Search for the cell housing the specified text and yield its [X, Y] center coordinate. 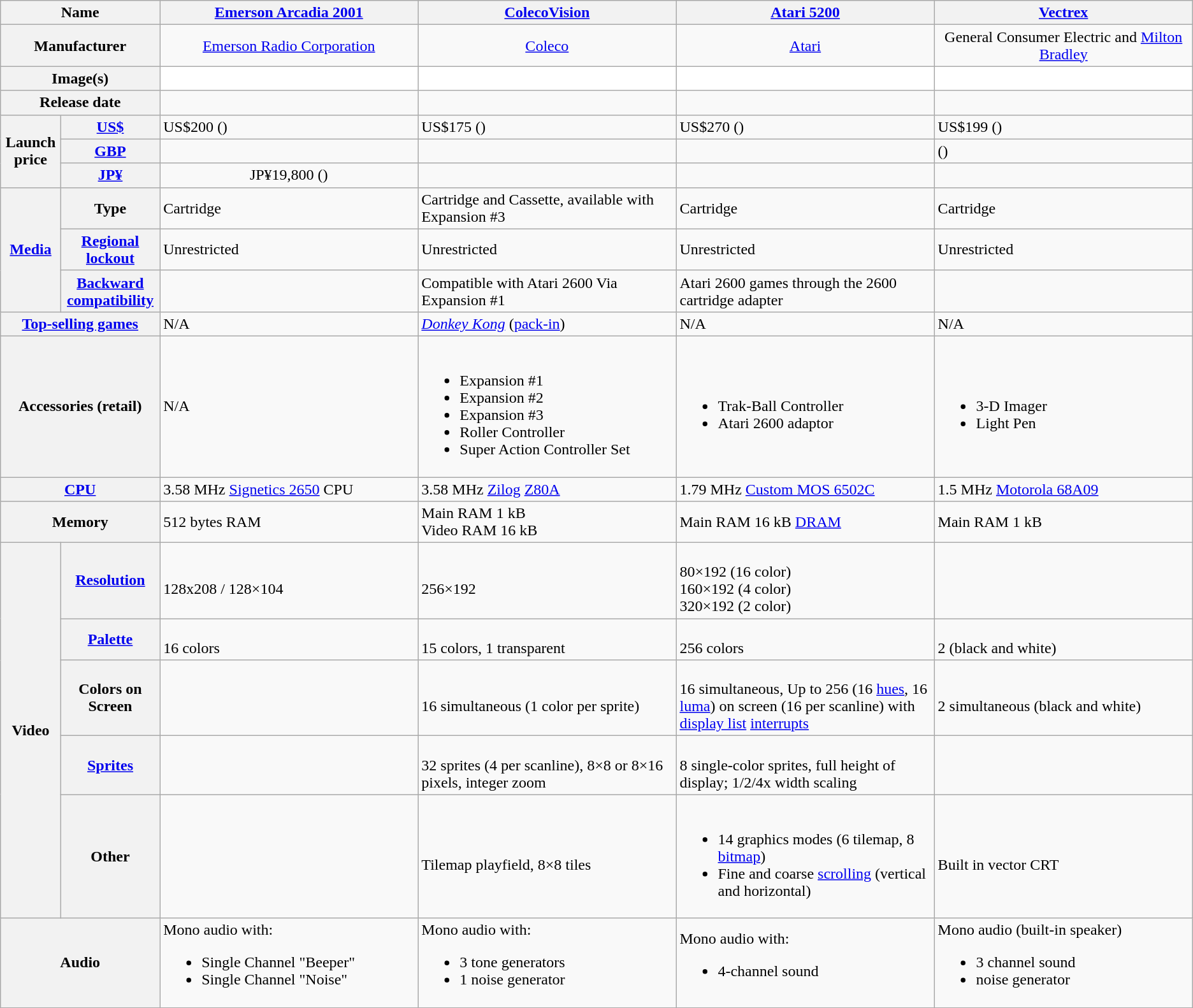
8 single-color sprites, full height of display; 1/2/4x width scaling [806, 765]
Media [31, 250]
US$200 () [289, 127]
Mono audio (built-in speaker)3 channel soundnoise generator [1063, 963]
Sprites [110, 765]
Cartridge and Cassette, available with Expansion #3 [547, 208]
Atari [806, 46]
Regional lockout [110, 250]
US$199 () [1063, 127]
Expansion #1Expansion #2Expansion #3Roller ControllerSuper Action Controller Set [547, 407]
16 colors [289, 640]
Donkey Kong (pack-in) [547, 324]
Top-selling games [80, 324]
US$175 () [547, 127]
Palette [110, 640]
Emerson Radio Corporation [289, 46]
Colors on Screen [110, 698]
Manufacturer [80, 46]
GBP [110, 151]
16 simultaneous (1 color per sprite) [547, 698]
US$ [110, 127]
Atari 5200 [806, 13]
() [1063, 151]
Coleco [547, 46]
Memory [80, 522]
Other [110, 856]
3.58 MHz Signetics 2650 CPU [289, 489]
Main RAM 1 kB [1063, 522]
ColecoVision [547, 13]
Launch price [31, 151]
Vectrex [1063, 13]
2 simultaneous (black and white) [1063, 698]
Video [31, 730]
14 graphics modes (6 tilemap, 8 bitmap)Fine and coarse scrolling (vertical and horizontal) [806, 856]
32 sprites (4 per scanline), 8×8 or 8×16 pixels, integer zoom [547, 765]
JP¥ [110, 175]
US$270 () [806, 127]
2 (black and white) [1063, 640]
256 colors [806, 640]
Name [80, 13]
Accessories (retail) [80, 407]
Compatible with Atari 2600 Via Expansion #1 [547, 291]
Image(s) [80, 78]
256×192 [547, 581]
512 bytes RAM [289, 522]
Tilemap playfield, 8×8 tiles [547, 856]
Mono audio with:Single Channel "Beeper"Single Channel "Noise" [289, 963]
Resolution [110, 581]
JP¥19,800 () [289, 175]
CPU [80, 489]
128x208 / 128×104 [289, 581]
Built in vector CRT [1063, 856]
1.79 MHz Custom MOS 6502C [806, 489]
Main RAM 1 kBVideo RAM 16 kB [547, 522]
16 simultaneous, Up to 256 (16 hues, 16 luma) on screen (16 per scanline) with display list interrupts [806, 698]
Mono audio with:3 tone generators1 noise generator [547, 963]
General Consumer Electric and Milton Bradley [1063, 46]
3-D ImagerLight Pen [1063, 407]
15 colors, 1 transparent [547, 640]
Atari 2600 games through the 2600 cartridge adapter [806, 291]
Mono audio with:4-channel sound [806, 963]
Release date [80, 103]
Emerson Arcadia 2001 [289, 13]
Type [110, 208]
Trak-Ball ControllerAtari 2600 adaptor [806, 407]
80×192 (16 color) 160×192 (4 color) 320×192 (2 color) [806, 581]
Backward compatibility [110, 291]
1.5 MHz Motorola 68A09 [1063, 489]
3.58 MHz Zilog Z80A [547, 489]
Audio [80, 963]
Main RAM 16 kB DRAM [806, 522]
